Output the (X, Y) coordinate of the center of the cell containing the given text.  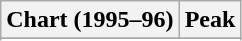
Peak (210, 20)
Chart (1995–96) (90, 20)
